Determine the [X, Y] coordinate at the center of the cell enclosing the given text.  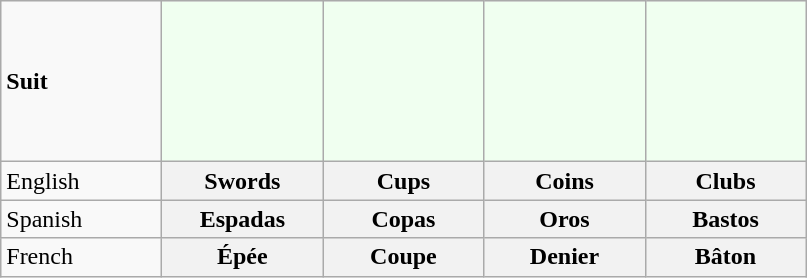
Bâton [726, 257]
Bastos [726, 219]
Oros [564, 219]
English [82, 181]
Espadas [242, 219]
Copas [404, 219]
Clubs [726, 181]
Spanish [82, 219]
Swords [242, 181]
Suit [82, 82]
Cups [404, 181]
Épée [242, 257]
French [82, 257]
Denier [564, 257]
Coins [564, 181]
Coupe [404, 257]
